Determine the (X, Y) coordinate at the center of the cell enclosing the given text.  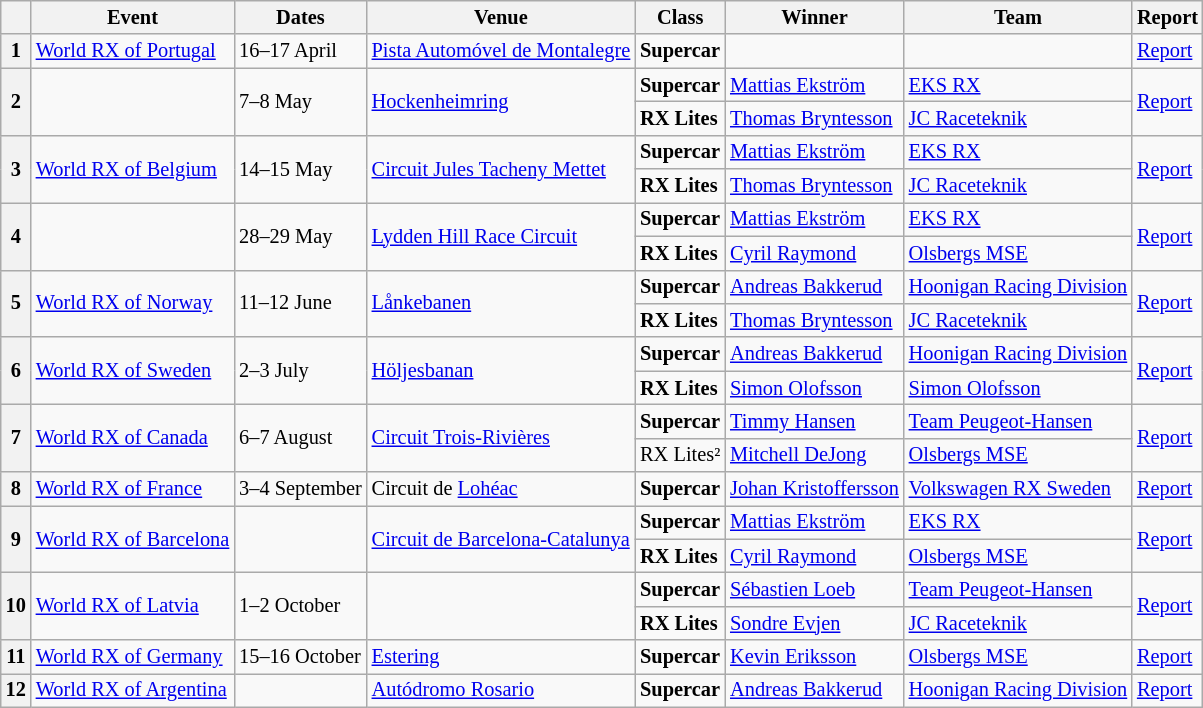
3–4 September (300, 489)
4 (16, 236)
Timmy Hansen (814, 421)
Circuit Jules Tacheny Mettet (501, 168)
16–17 April (300, 51)
Sébastien Loeb (814, 589)
Höljesbanan (501, 370)
Circuit Trois-Rivières (501, 438)
Sondre Evjen (814, 623)
RX Lites² (680, 455)
Circuit de Barcelona-Catalunya (501, 538)
World RX of Belgium (132, 168)
15–16 October (300, 657)
7 (16, 438)
6–7 August (300, 438)
World RX of Germany (132, 657)
3 (16, 168)
World RX of Norway (132, 304)
Circuit de Lohéac (501, 489)
11–12 June (300, 304)
2 (16, 102)
World RX of Latvia (132, 606)
World RX of Portugal (132, 51)
Autódromo Rosario (501, 690)
World RX of Sweden (132, 370)
Johan Kristoffersson (814, 489)
Venue (501, 17)
11 (16, 657)
9 (16, 538)
Estering (501, 657)
Event (132, 17)
Lånkebanen (501, 304)
World RX of Barcelona (132, 538)
Lydden Hill Race Circuit (501, 236)
Volkswagen RX Sweden (1018, 489)
10 (16, 606)
Mitchell DeJong (814, 455)
8 (16, 489)
Kevin Eriksson (814, 657)
12 (16, 690)
Class (680, 17)
5 (16, 304)
1–2 October (300, 606)
World RX of Canada (132, 438)
World RX of Argentina (132, 690)
2–3 July (300, 370)
28–29 May (300, 236)
7–8 May (300, 102)
Winner (814, 17)
Pista Automóvel de Montalegre (501, 51)
Hockenheimring (501, 102)
1 (16, 51)
Team (1018, 17)
14–15 May (300, 168)
6 (16, 370)
World RX of France (132, 489)
Dates (300, 17)
